Identify which cell holds the provided text, then report its [x, y] central coordinate. 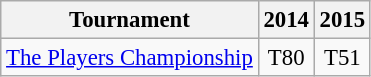
Tournament [130, 20]
T51 [342, 58]
2015 [342, 20]
2014 [286, 20]
T80 [286, 58]
The Players Championship [130, 58]
